Pinpoint the cell where the given text exists, returning its [x, y] midpoint coordinate. 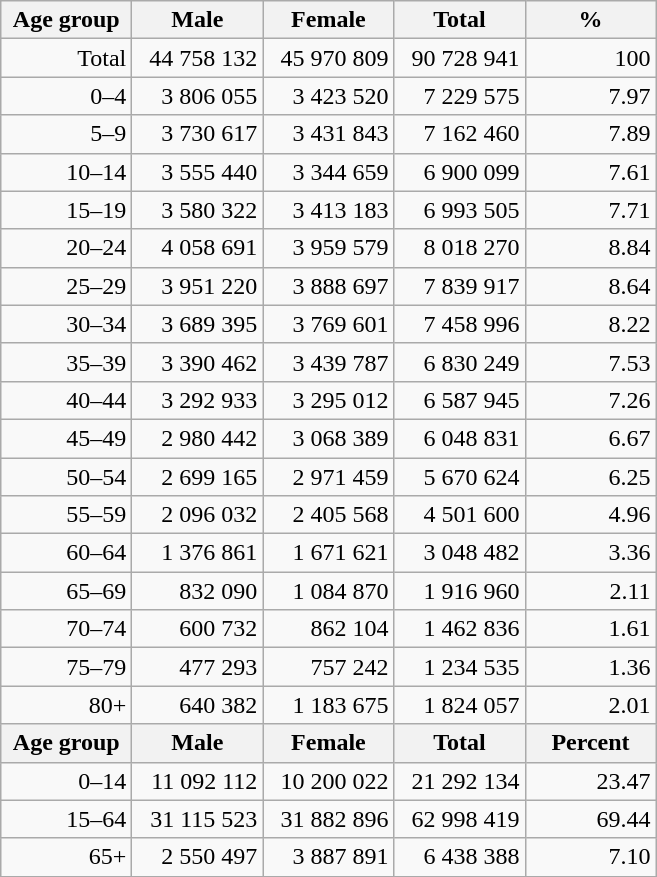
600 732 [198, 629]
23.47 [590, 781]
7.61 [590, 172]
3 344 659 [328, 172]
1 671 621 [328, 553]
15–64 [66, 819]
55–59 [66, 515]
8.84 [590, 248]
862 104 [328, 629]
7.97 [590, 96]
5 670 624 [460, 477]
2 550 497 [198, 857]
7.10 [590, 857]
7.89 [590, 134]
1 234 535 [460, 667]
2 980 442 [198, 438]
100 [590, 58]
1 462 836 [460, 629]
2 971 459 [328, 477]
90 728 941 [460, 58]
15–19 [66, 210]
1 824 057 [460, 705]
3 439 787 [328, 362]
3 555 440 [198, 172]
10 200 022 [328, 781]
7 229 575 [460, 96]
3.36 [590, 553]
3 951 220 [198, 286]
3 689 395 [198, 324]
6 587 945 [460, 400]
8 018 270 [460, 248]
757 242 [328, 667]
30–34 [66, 324]
477 293 [198, 667]
3 068 389 [328, 438]
40–44 [66, 400]
640 382 [198, 705]
7.71 [590, 210]
2.11 [590, 591]
60–64 [66, 553]
1.61 [590, 629]
3 423 520 [328, 96]
31 882 896 [328, 819]
7 839 917 [460, 286]
31 115 523 [198, 819]
3 769 601 [328, 324]
1 916 960 [460, 591]
45 970 809 [328, 58]
10–14 [66, 172]
4 058 691 [198, 248]
62 998 419 [460, 819]
3 959 579 [328, 248]
50–54 [66, 477]
4.96 [590, 515]
1.36 [590, 667]
3 295 012 [328, 400]
0–14 [66, 781]
5–9 [66, 134]
Percent [590, 743]
6 048 831 [460, 438]
3 580 322 [198, 210]
6 830 249 [460, 362]
1 183 675 [328, 705]
8.22 [590, 324]
7 162 460 [460, 134]
3 806 055 [198, 96]
35–39 [66, 362]
6 900 099 [460, 172]
3 888 697 [328, 286]
2 699 165 [198, 477]
6.25 [590, 477]
% [590, 20]
6 438 388 [460, 857]
3 292 933 [198, 400]
75–79 [66, 667]
8.64 [590, 286]
7.26 [590, 400]
0–4 [66, 96]
44 758 132 [198, 58]
70–74 [66, 629]
2 405 568 [328, 515]
3 390 462 [198, 362]
6 993 505 [460, 210]
2 096 032 [198, 515]
20–24 [66, 248]
7 458 996 [460, 324]
7.53 [590, 362]
3 431 843 [328, 134]
11 092 112 [198, 781]
4 501 600 [460, 515]
6.67 [590, 438]
69.44 [590, 819]
65+ [66, 857]
1 376 861 [198, 553]
21 292 134 [460, 781]
3 413 183 [328, 210]
1 084 870 [328, 591]
2.01 [590, 705]
832 090 [198, 591]
45–49 [66, 438]
3 887 891 [328, 857]
80+ [66, 705]
25–29 [66, 286]
3 730 617 [198, 134]
65–69 [66, 591]
3 048 482 [460, 553]
